Find where the given text appears and provide that cell's center as [X, Y] coordinate. 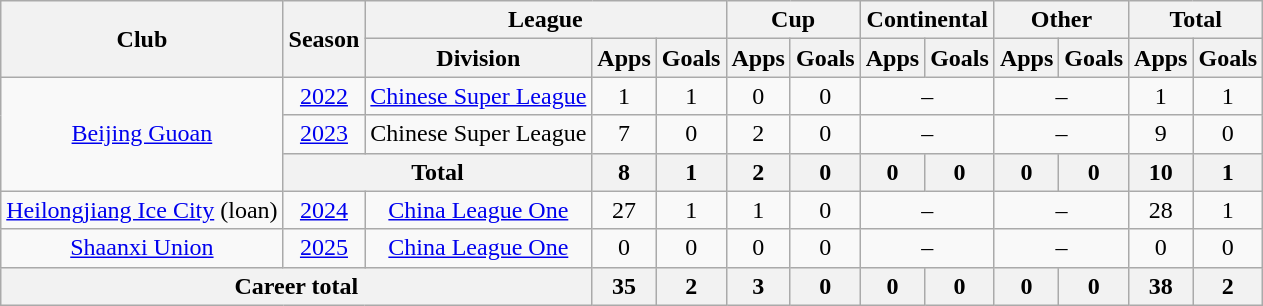
2022 [324, 96]
35 [624, 286]
Division [478, 58]
7 [624, 134]
2023 [324, 134]
38 [1161, 286]
League [546, 20]
Shaanxi Union [142, 248]
27 [624, 210]
Club [142, 39]
3 [758, 286]
Cup [793, 20]
Other [1061, 20]
Continental [927, 20]
28 [1161, 210]
9 [1161, 134]
10 [1161, 172]
Season [324, 39]
Career total [296, 286]
2025 [324, 248]
2024 [324, 210]
8 [624, 172]
Beijing Guoan [142, 134]
Heilongjiang Ice City (loan) [142, 210]
